Return [X, Y] of the center of cell containing provided text 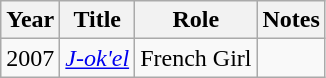
Title [98, 20]
Notes [291, 20]
Year [30, 20]
2007 [30, 58]
Role [196, 20]
J-ok'el [98, 58]
French Girl [196, 58]
